Pinpoint the cell where the given text exists, returning its (X, Y) midpoint coordinate. 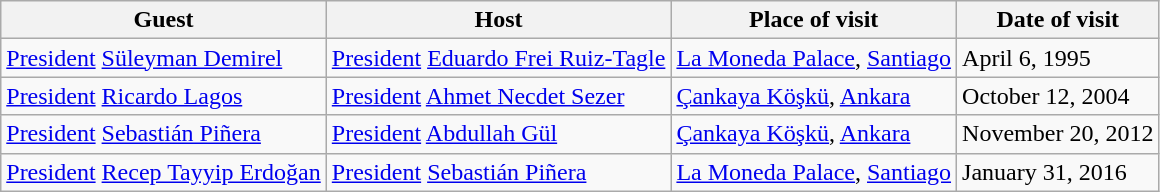
Date of visit (1058, 20)
President Süleyman Demirel (164, 58)
President Eduardo Frei Ruiz-Tagle (498, 58)
October 12, 2004 (1058, 96)
January 31, 2016 (1058, 172)
President Abdullah Gül (498, 134)
President Ricardo Lagos (164, 96)
November 20, 2012 (1058, 134)
April 6, 1995 (1058, 58)
Host (498, 20)
Place of visit (814, 20)
President Recep Tayyip Erdoğan (164, 172)
Guest (164, 20)
President Ahmet Necdet Sezer (498, 96)
